Return (X, Y) of the center of cell containing provided text 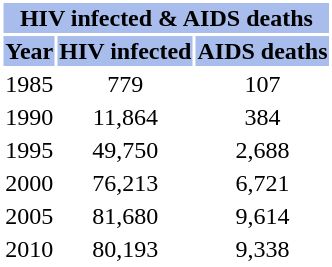
1985 (30, 84)
107 (262, 84)
2000 (30, 183)
9,614 (262, 216)
384 (262, 117)
Year (30, 51)
49,750 (126, 150)
HIV infected & AIDS deaths (166, 18)
11,864 (126, 117)
1990 (30, 117)
80,193 (126, 249)
779 (126, 84)
2005 (30, 216)
76,213 (126, 183)
9,338 (262, 249)
HIV infected (126, 51)
1995 (30, 150)
AIDS deaths (262, 51)
81,680 (126, 216)
2,688 (262, 150)
2010 (30, 249)
6,721 (262, 183)
